Search for the cell housing the specified text and yield its [X, Y] center coordinate. 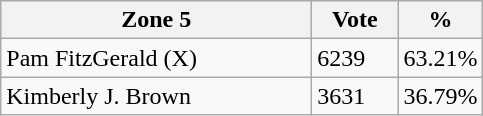
6239 [355, 58]
36.79% [440, 96]
3631 [355, 96]
% [440, 20]
63.21% [440, 58]
Zone 5 [156, 20]
Pam FitzGerald (X) [156, 58]
Kimberly J. Brown [156, 96]
Vote [355, 20]
